Locate the cell with the specified text and output its (X, Y) center coordinate. 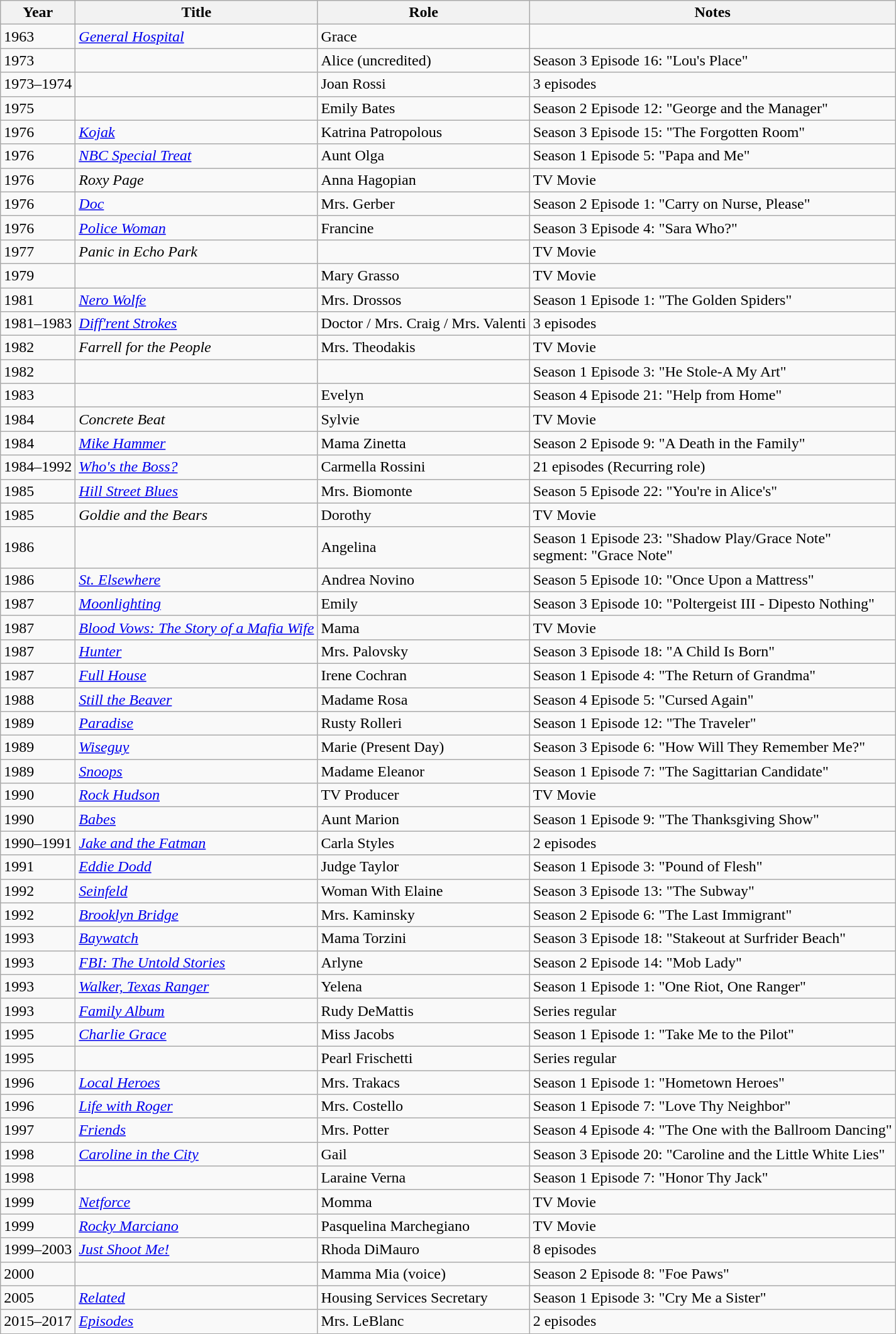
Season 2 Episode 14: "Mob Lady" (712, 962)
Season 3 Episode 18: "Stakeout at Surfrider Beach" (712, 939)
Babes (196, 819)
Season 1 Episode 12: "The Traveler" (712, 724)
Francine (424, 228)
Mrs. Trakacs (424, 1082)
1973–1974 (38, 84)
Season 2 Episode 12: "George and the Manager" (712, 108)
Mary Grasso (424, 275)
Season 1 Episode 7: "Honor Thy Jack" (712, 1178)
Friends (196, 1130)
Local Heroes (196, 1082)
1997 (38, 1130)
Diff'rent Strokes (196, 324)
General Hospital (196, 36)
Aunt Olga (424, 156)
Alice (uncredited) (424, 60)
Related (196, 1298)
Mrs. Gerber (424, 204)
Jake and the Fatman (196, 843)
Family Album (196, 1010)
Season 4 Episode 4: "The One with the Ballroom Dancing" (712, 1130)
Mama Zinetta (424, 443)
Mrs. LeBlanc (424, 1321)
1984–1992 (38, 467)
Season 1 Episode 1: "Take Me to the Pilot" (712, 1034)
Mrs. Kaminsky (424, 915)
Emily Bates (424, 108)
Full House (196, 675)
NBC Special Treat (196, 156)
Season 3 Episode 4: "Sara Who?" (712, 228)
Andrea Novino (424, 580)
Season 2 Episode 9: "A Death in the Family" (712, 443)
Emily (424, 604)
Sylvie (424, 419)
1975 (38, 108)
Season 3 Episode 13: "The Subway" (712, 891)
Panic in Echo Park (196, 251)
1973 (38, 60)
8 episodes (712, 1250)
Concrete Beat (196, 419)
Mrs. Biomonte (424, 491)
Carmella Rossini (424, 467)
Season 2 Episode 1: "Carry on Nurse, Please" (712, 204)
Season 1 Episode 3: "Cry Me a Sister" (712, 1298)
Mike Hammer (196, 443)
Doctor / Mrs. Craig / Mrs. Valenti (424, 324)
Mrs. Drossos (424, 300)
Kojak (196, 132)
2000 (38, 1274)
Mama (424, 627)
Eddie Dodd (196, 867)
Season 1 Episode 1: "One Riot, One Ranger" (712, 986)
Season 5 Episode 22: "You're in Alice's" (712, 491)
1981 (38, 300)
Pasquelina Marchegiano (424, 1226)
Anna Hagopian (424, 180)
Irene Cochran (424, 675)
Season 2 Episode 6: "The Last Immigrant" (712, 915)
Season 1 Episode 5: "Papa and Me" (712, 156)
Season 1 Episode 1: "Hometown Heroes" (712, 1082)
Hunter (196, 651)
Notes (712, 13)
Snoops (196, 771)
Season 4 Episode 5: "Cursed Again" (712, 700)
Baywatch (196, 939)
1963 (38, 36)
TV Producer (424, 795)
Seinfeld (196, 891)
Season 3 Episode 15: "The Forgotten Room" (712, 132)
Mrs. Palovsky (424, 651)
Arlyne (424, 962)
Rocky Marciano (196, 1226)
Mrs. Theodakis (424, 348)
Mrs. Costello (424, 1106)
Brooklyn Bridge (196, 915)
Paradise (196, 724)
Season 3 Episode 18: "A Child Is Born" (712, 651)
Season 3 Episode 10: "Poltergeist III - Dipesto Nothing" (712, 604)
Marie (Present Day) (424, 747)
FBI: The Untold Stories (196, 962)
1983 (38, 395)
Madame Rosa (424, 700)
1990–1991 (38, 843)
Laraine Verna (424, 1178)
1999–2003 (38, 1250)
1977 (38, 251)
Madame Eleanor (424, 771)
Rhoda DiMauro (424, 1250)
Still the Beaver (196, 700)
Life with Roger (196, 1106)
Mrs. Potter (424, 1130)
Carla Styles (424, 843)
Season 2 Episode 8: "Foe Paws" (712, 1274)
Police Woman (196, 228)
Yelena (424, 986)
Aunt Marion (424, 819)
Who's the Boss? (196, 467)
Just Shoot Me! (196, 1250)
Season 4 Episode 21: "Help from Home" (712, 395)
Farrell for the People (196, 348)
Rudy DeMattis (424, 1010)
Doc (196, 204)
2015–2017 (38, 1321)
Season 1 Episode 23: "Shadow Play/Grace Note"segment: "Grace Note" (712, 547)
Caroline in the City (196, 1154)
Season 1 Episode 3: "He Stole-A My Art" (712, 372)
Roxy Page (196, 180)
Dorothy (424, 515)
Momma (424, 1202)
Season 3 Episode 6: "How Will They Remember Me?" (712, 747)
Woman With Elaine (424, 891)
Pearl Frischetti (424, 1058)
St. Elsewhere (196, 580)
Season 1 Episode 4: "The Return of Grandma" (712, 675)
Hill Street Blues (196, 491)
Season 1 Episode 3: "Pound of Flesh" (712, 867)
1988 (38, 700)
Wiseguy (196, 747)
Grace (424, 36)
1991 (38, 867)
Goldie and the Bears (196, 515)
Nero Wolfe (196, 300)
Title (196, 13)
Joan Rossi (424, 84)
Blood Vows: The Story of a Mafia Wife (196, 627)
Season 3 Episode 16: "Lou's Place" (712, 60)
Season 1 Episode 7: "The Sagittarian Candidate" (712, 771)
Moonlighting (196, 604)
Year (38, 13)
Season 5 Episode 10: "Once Upon a Mattress" (712, 580)
Netforce (196, 1202)
Walker, Texas Ranger (196, 986)
Katrina Patropolous (424, 132)
Housing Services Secretary (424, 1298)
1981–1983 (38, 324)
Mama Torzini (424, 939)
Season 3 Episode 20: "Caroline and the Little White Lies" (712, 1154)
Mamma Mia (voice) (424, 1274)
Angelina (424, 547)
Judge Taylor (424, 867)
Rock Hudson (196, 795)
Season 1 Episode 1: "The Golden Spiders" (712, 300)
Rusty Rolleri (424, 724)
Evelyn (424, 395)
2005 (38, 1298)
Season 1 Episode 9: "The Thanksgiving Show" (712, 819)
Gail (424, 1154)
Miss Jacobs (424, 1034)
Charlie Grace (196, 1034)
21 episodes (Recurring role) (712, 467)
1979 (38, 275)
Season 1 Episode 7: "Love Thy Neighbor" (712, 1106)
Role (424, 13)
Episodes (196, 1321)
